Locate the cell with the specified text and output its [x, y] center coordinate. 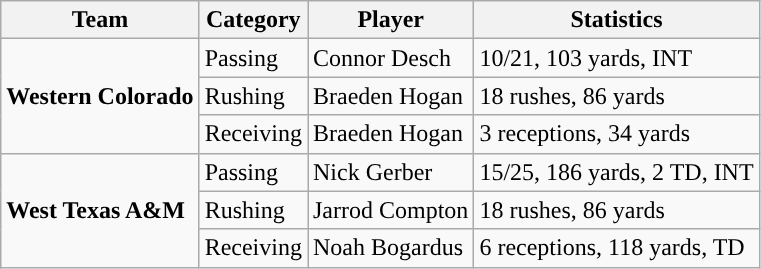
6 receptions, 118 yards, TD [616, 248]
Western Colorado [100, 96]
15/25, 186 yards, 2 TD, INT [616, 172]
Jarrod Compton [391, 210]
Category [253, 20]
Statistics [616, 20]
3 receptions, 34 yards [616, 134]
West Texas A&M [100, 210]
10/21, 103 yards, INT [616, 58]
Connor Desch [391, 58]
Player [391, 20]
Nick Gerber [391, 172]
Noah Bogardus [391, 248]
Team [100, 20]
